Locate the cell with the specified text and output its [X, Y] center coordinate. 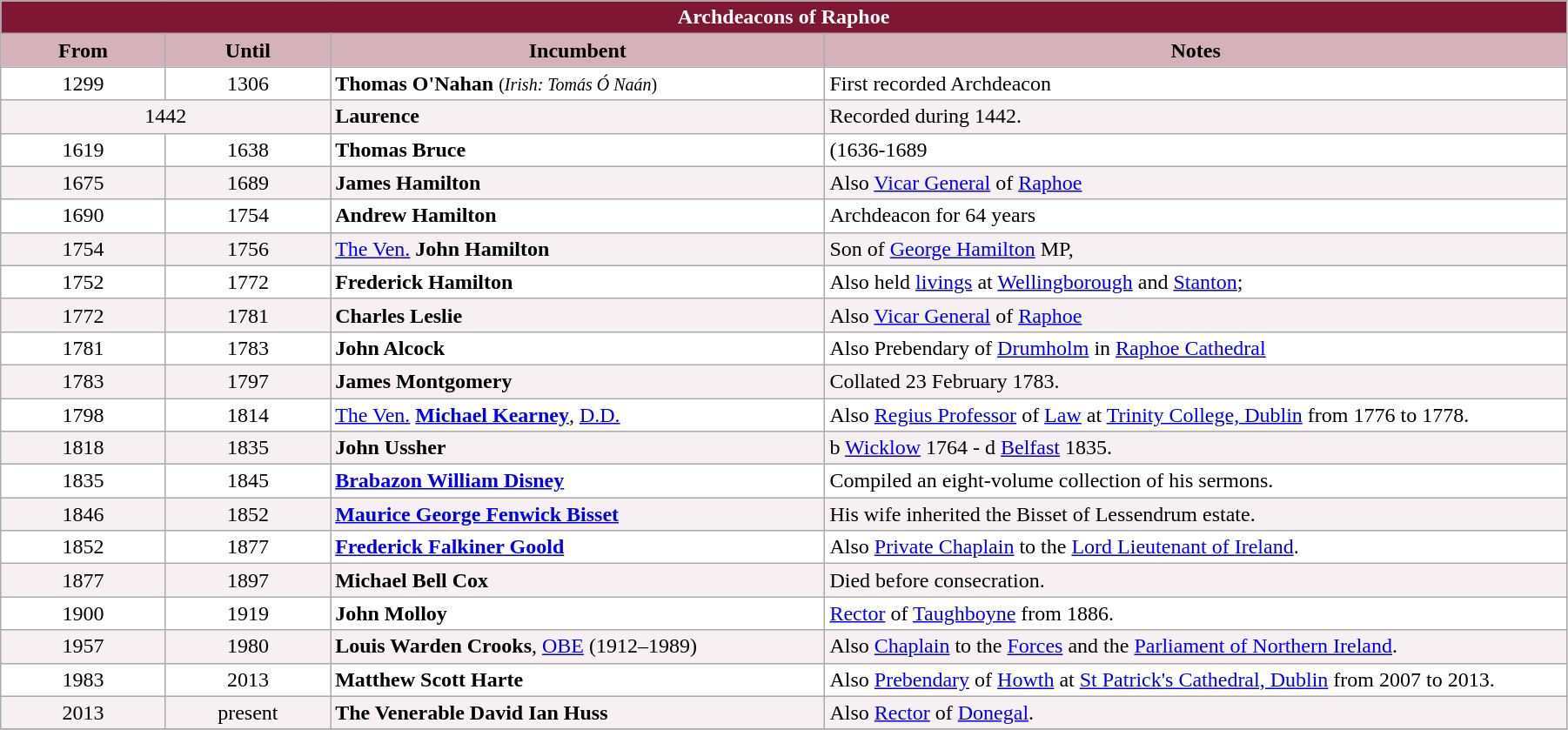
The Ven. John Hamilton [578, 249]
1919 [247, 613]
Archdeacon for 64 years [1196, 216]
1299 [84, 84]
1814 [247, 415]
Archdeacons of Raphoe [784, 17]
John Molloy [578, 613]
1797 [247, 381]
The Venerable David Ian Huss [578, 713]
1846 [84, 514]
Son of George Hamilton MP, [1196, 249]
1980 [247, 646]
From [84, 50]
(1636-1689 [1196, 150]
James Hamilton [578, 183]
Laurence [578, 117]
1752 [84, 282]
Also Regius Professor of Law at Trinity College, Dublin from 1776 to 1778. [1196, 415]
1675 [84, 183]
His wife inherited the Bisset of Lessendrum estate. [1196, 514]
1957 [84, 646]
Frederick Hamilton [578, 282]
1689 [247, 183]
Compiled an eight-volume collection of his sermons. [1196, 481]
1897 [247, 580]
1798 [84, 415]
1756 [247, 249]
Frederick Falkiner Goold [578, 547]
1845 [247, 481]
Michael Bell Cox [578, 580]
present [247, 713]
Also Chaplain to the Forces and the Parliament of Northern Ireland. [1196, 646]
1690 [84, 216]
The Ven. Michael Kearney, D.D. [578, 415]
James Montgomery [578, 381]
1306 [247, 84]
b Wicklow 1764 - d Belfast 1835. [1196, 448]
Rector of Taughboyne from 1886. [1196, 613]
Maurice George Fenwick Bisset [578, 514]
Also held livings at Wellingborough and Stanton; [1196, 282]
1983 [84, 680]
First recorded Archdeacon [1196, 84]
Charles Leslie [578, 315]
Louis Warden Crooks, OBE (1912–1989) [578, 646]
Matthew Scott Harte [578, 680]
Also Prebendary of Howth at St Patrick's Cathedral, Dublin from 2007 to 2013. [1196, 680]
Incumbent [578, 50]
Andrew Hamilton [578, 216]
1442 [165, 117]
Recorded during 1442. [1196, 117]
1638 [247, 150]
John Alcock [578, 348]
Also Private Chaplain to the Lord Lieutenant of Ireland. [1196, 547]
Notes [1196, 50]
Collated 23 February 1783. [1196, 381]
1818 [84, 448]
Until [247, 50]
Also Prebendary of Drumholm in Raphoe Cathedral [1196, 348]
Thomas O'Nahan (Irish: Tomás Ó Naán) [578, 84]
Thomas Bruce [578, 150]
John Ussher [578, 448]
1619 [84, 150]
Died before consecration. [1196, 580]
Also Rector of Donegal. [1196, 713]
1900 [84, 613]
Brabazon William Disney [578, 481]
